Output the (X, Y) coordinate of the center of the cell containing the given text.  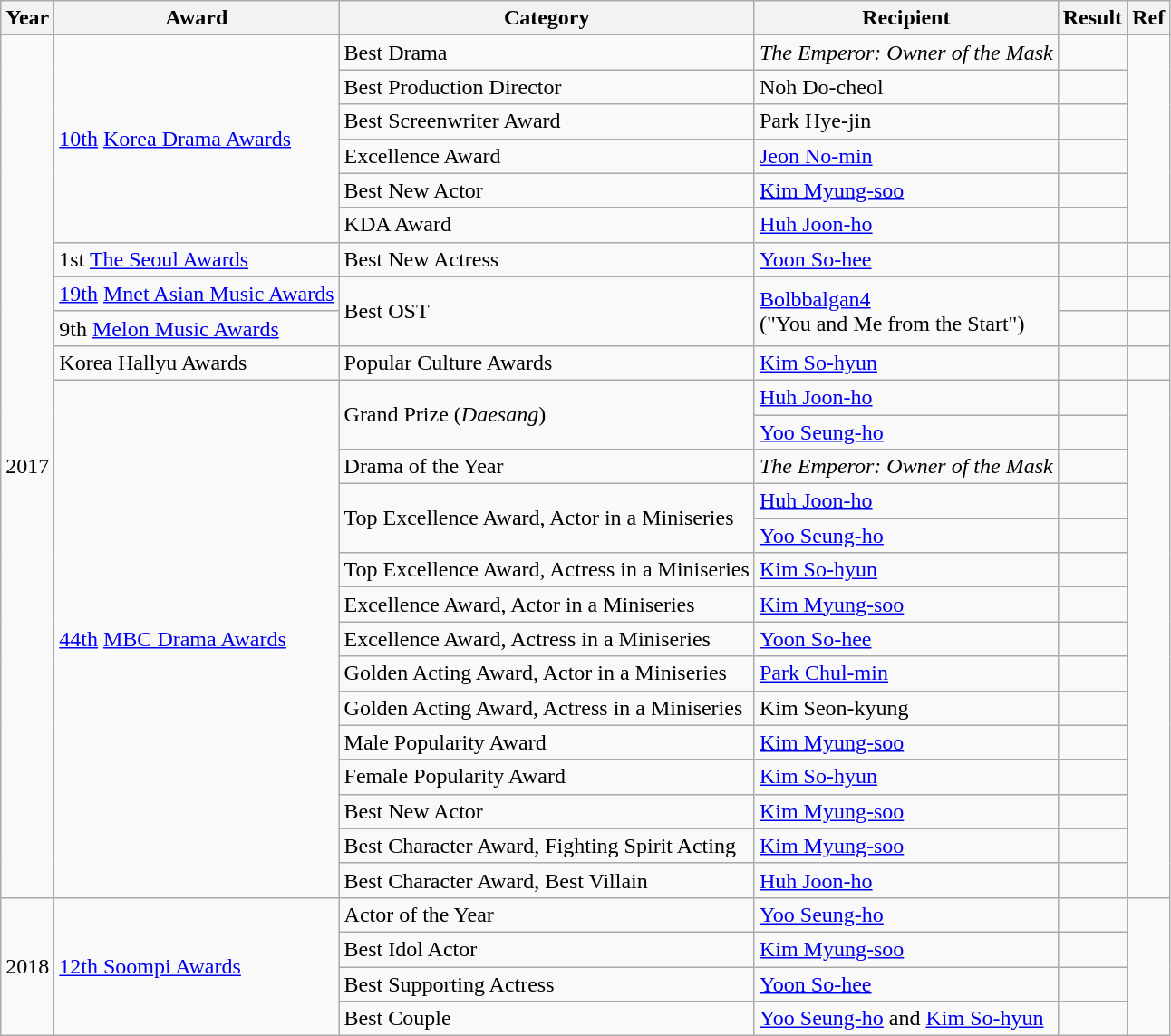
Category (547, 18)
Best Supporting Actress (547, 983)
Golden Acting Award, Actor in a Miniseries (547, 673)
Female Popularity Award (547, 777)
Grand Prize (Daesang) (547, 414)
Result (1092, 18)
Popular Culture Awards (547, 363)
Bolbbalgan4 ("You and Me from the Start") (906, 311)
Top Excellence Award, Actress in a Miniseries (547, 570)
Best Drama (547, 53)
Recipient (906, 18)
12th Soompi Awards (197, 966)
9th Melon Music Awards (197, 328)
19th Mnet Asian Music Awards (197, 294)
Noh Do-cheol (906, 87)
Best Production Director (547, 87)
Kim Seon-kyung (906, 708)
KDA Award (547, 225)
Drama of the Year (547, 467)
Best Character Award, Best Villain (547, 880)
Yoo Seung-ho and Kim So-hyun (906, 1019)
Award (197, 18)
2018 (27, 966)
Actor of the Year (547, 915)
Jeon No-min (906, 156)
Excellence Award, Actress in a Miniseries (547, 639)
10th Korea Drama Awards (197, 139)
Best Character Award, Fighting Spirit Acting (547, 846)
Male Popularity Award (547, 742)
44th MBC Drama Awards (197, 638)
Best Screenwriter Award (547, 121)
Best Idol Actor (547, 949)
Park Chul-min (906, 673)
Ref (1149, 18)
2017 (27, 467)
Excellence Award (547, 156)
Year (27, 18)
Best Couple (547, 1019)
Top Excellence Award, Actor in a Miniseries (547, 518)
Best New Actress (547, 259)
Best OST (547, 311)
1st The Seoul Awards (197, 259)
Park Hye-jin (906, 121)
Golden Acting Award, Actress in a Miniseries (547, 708)
Excellence Award, Actor in a Miniseries (547, 605)
Korea Hallyu Awards (197, 363)
